Return [X, Y] of the center of cell containing provided text 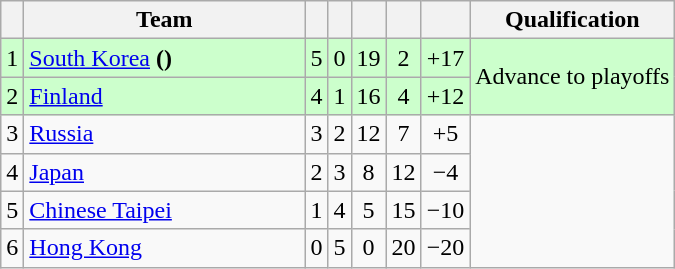
Hong Kong [164, 248]
15 [404, 210]
Chinese Taipei [164, 210]
−4 [446, 172]
−20 [446, 248]
+12 [446, 96]
+17 [446, 58]
Japan [164, 172]
Russia [164, 134]
Qualification [572, 20]
6 [12, 248]
7 [404, 134]
Advance to playoffs [572, 77]
Team [164, 20]
20 [404, 248]
−10 [446, 210]
19 [368, 58]
Finland [164, 96]
16 [368, 96]
South Korea () [164, 58]
+5 [446, 134]
8 [368, 172]
